Detect which cell encompasses the target text, then output its (x, y) center coordinate. 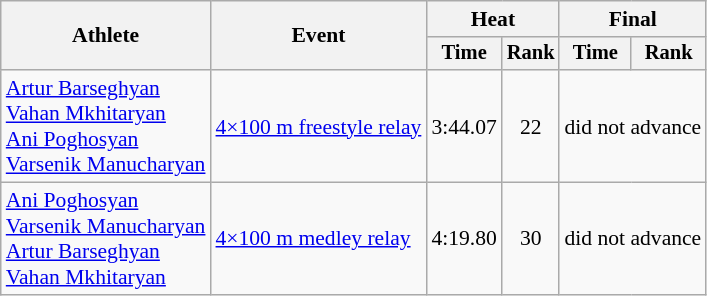
30 (531, 239)
4×100 m medley relay (318, 239)
22 (531, 126)
Event (318, 36)
Ani PoghosyanVarsenik ManucharyanArtur BarseghyanVahan Mkhitaryan (106, 239)
Athlete (106, 36)
Heat (492, 19)
4×100 m freestyle relay (318, 126)
Final (632, 19)
Artur BarseghyanVahan MkhitaryanAni PoghosyanVarsenik Manucharyan (106, 126)
4:19.80 (464, 239)
3:44.07 (464, 126)
